Identify which cell holds the provided text, then report its [X, Y] central coordinate. 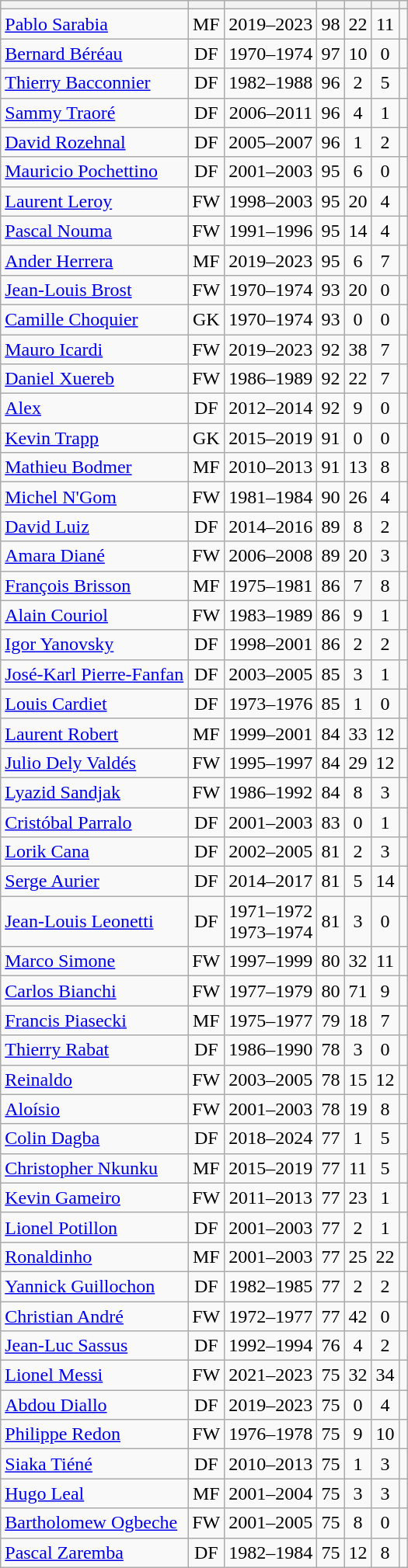
1981–1984 [270, 497]
1998–2001 [270, 645]
1971–19721973–1974 [270, 921]
1976–1978 [270, 1434]
33 [357, 733]
42 [357, 1316]
Abdou Diallo [95, 1405]
2005–2007 [270, 142]
Yannick Guillochon [95, 1286]
Bartholomew Ogbeche [95, 1523]
Carlos Bianchi [95, 991]
Serge Aurier [95, 881]
Lyazid Sandjak [95, 792]
83 [331, 822]
Mauricio Pochettino [95, 172]
Lionel Potillon [95, 1227]
Daniel Xuereb [95, 379]
Ander Herrera [95, 260]
71 [357, 991]
Mathieu Bodmer [95, 468]
Francis Piasecki [95, 1020]
1982–1984 [270, 1552]
Laurent Leroy [95, 201]
1999–2001 [270, 733]
Alain Couriol [95, 615]
Marco Simone [95, 961]
1972–1977 [270, 1316]
Christian André [95, 1316]
1983–1989 [270, 615]
2012–2014 [270, 409]
1973–1976 [270, 704]
1975–1981 [270, 586]
18 [357, 1020]
1986–1990 [270, 1050]
97 [331, 54]
Sammy Traoré [95, 113]
1992–1994 [270, 1346]
1982–1985 [270, 1286]
2001–2005 [270, 1523]
Amara Diané [95, 556]
1975–1977 [270, 1020]
Igor Yanovsky [95, 645]
13 [357, 468]
Alex [95, 409]
Philippe Redon [95, 1434]
Camille Choquier [95, 319]
1986–1989 [270, 379]
Colin Dagba [95, 1139]
Hugo Leal [95, 1493]
34 [385, 1375]
Jean-Louis Brost [95, 290]
2006–2008 [270, 556]
David Rozehnal [95, 142]
25 [357, 1257]
79 [331, 1020]
23 [357, 1198]
15 [357, 1080]
Cristóbal Parralo [95, 822]
Bernard Béréau [95, 54]
1997–1999 [270, 961]
Siaka Tiéné [95, 1464]
2011–2013 [270, 1198]
Aloísio [95, 1109]
Mauro Icardi [95, 349]
76 [331, 1346]
Julio Dely Valdés [95, 763]
1977–1979 [270, 991]
1986–1992 [270, 792]
François Brisson [95, 586]
Kevin Gameiro [95, 1198]
90 [331, 497]
1982–1988 [270, 83]
Christopher Nkunku [95, 1168]
Thierry Bacconnier [95, 83]
2002–2005 [270, 852]
Laurent Robert [95, 733]
38 [357, 349]
2014–2017 [270, 881]
Jean-Louis Leonetti [95, 921]
29 [357, 763]
José-Karl Pierre-Fanfan [95, 674]
Michel N'Gom [95, 497]
Kevin Trapp [95, 438]
Louis Cardiet [95, 704]
2001–2004 [270, 1493]
19 [357, 1109]
1995–1997 [270, 763]
1998–2003 [270, 201]
Lorik Cana [95, 852]
2014–2016 [270, 527]
2018–2024 [270, 1139]
2021–2023 [270, 1375]
Thierry Rabat [95, 1050]
Ronaldinho [95, 1257]
Reinaldo [95, 1080]
Pascal Nouma [95, 231]
1991–1996 [270, 231]
2006–2011 [270, 113]
Lionel Messi [95, 1375]
Pablo Sarabia [95, 24]
Jean-Luc Sassus [95, 1346]
David Luiz [95, 527]
Pascal Zaremba [95, 1552]
98 [331, 24]
26 [357, 497]
